Find where the given text appears and provide that cell's center as [X, Y] coordinate. 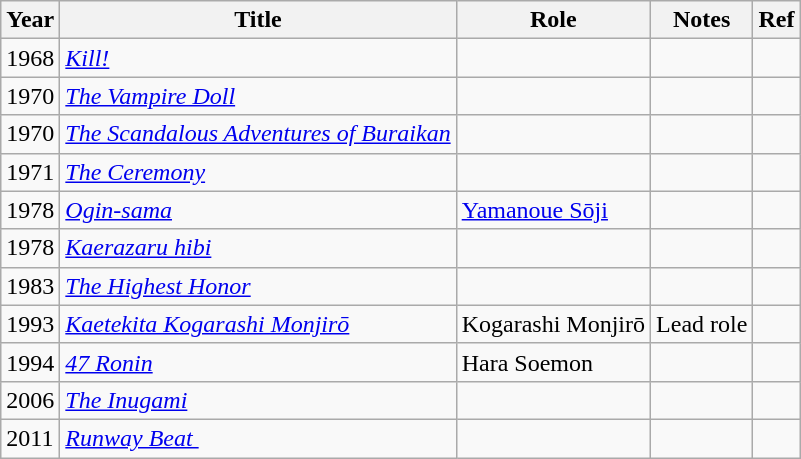
1994 [30, 362]
Kaerazaru hibi [258, 248]
Kogarashi Monjirō [553, 324]
Title [258, 20]
Notes [702, 20]
Ogin-sama [258, 210]
Hara Soemon [553, 362]
47 Ronin [258, 362]
The Scandalous Adventures of Buraikan [258, 134]
1993 [30, 324]
Kill! [258, 58]
Runway Beat [258, 438]
Kaetekita Kogarashi Monjirō [258, 324]
Yamanoue Sōji [553, 210]
2006 [30, 400]
1971 [30, 172]
Role [553, 20]
The Highest Honor [258, 286]
Year [30, 20]
2011 [30, 438]
Lead role [702, 324]
The Vampire Doll [258, 96]
The Inugami [258, 400]
1968 [30, 58]
1983 [30, 286]
Ref [776, 20]
The Ceremony [258, 172]
